From the cell containing the given text, extract its center point as [x, y] coordinate. 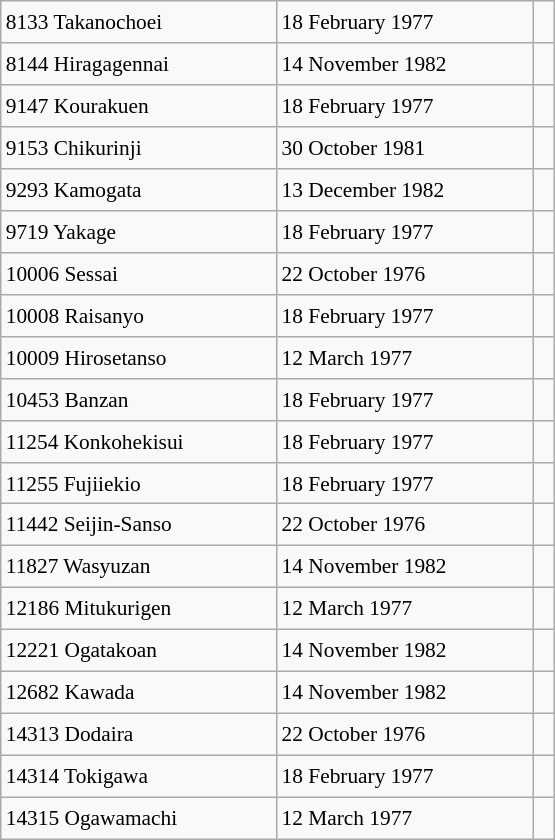
10009 Hirosetanso [139, 357]
8133 Takanochoei [139, 22]
9147 Kourakuen [139, 106]
13 December 1982 [406, 190]
11442 Seijin-Sanso [139, 525]
12221 Ogatakoan [139, 651]
14313 Dodaira [139, 735]
11255 Fujiiekio [139, 483]
14314 Tokigawa [139, 776]
9153 Chikurinji [139, 148]
10008 Raisanyo [139, 315]
9719 Yakage [139, 232]
9293 Kamogata [139, 190]
14315 Ogawamachi [139, 818]
10453 Banzan [139, 399]
11827 Wasyuzan [139, 567]
11254 Konkohekisui [139, 441]
10006 Sessai [139, 274]
30 October 1981 [406, 148]
8144 Hiragagennai [139, 64]
12682 Kawada [139, 693]
12186 Mitukurigen [139, 609]
